Determine the (x, y) coordinate at the center of the cell enclosing the given text.  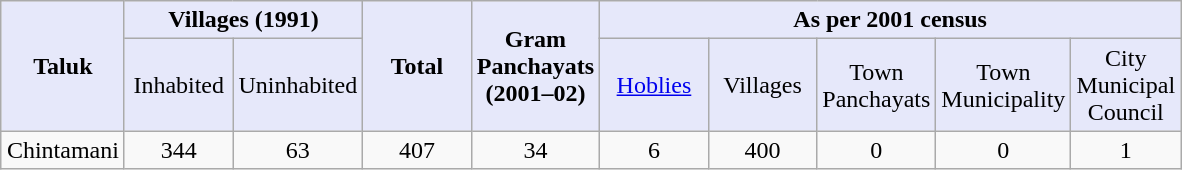
Villages (1991) (243, 20)
Gram Panchayats (2001–02) (535, 66)
344 (178, 150)
Total (418, 66)
1 (1126, 150)
Town Panchayats (876, 85)
34 (535, 150)
Hoblies (654, 85)
Taluk (62, 66)
Inhabited (178, 85)
Villages (762, 85)
63 (298, 150)
As per 2001 census (890, 20)
407 (418, 150)
400 (762, 150)
Town Municipality (1004, 85)
City Municipal Council (1126, 85)
Uninhabited (298, 85)
6 (654, 150)
Chintamani (62, 150)
